Identify which cell holds the provided text, then report its (x, y) central coordinate. 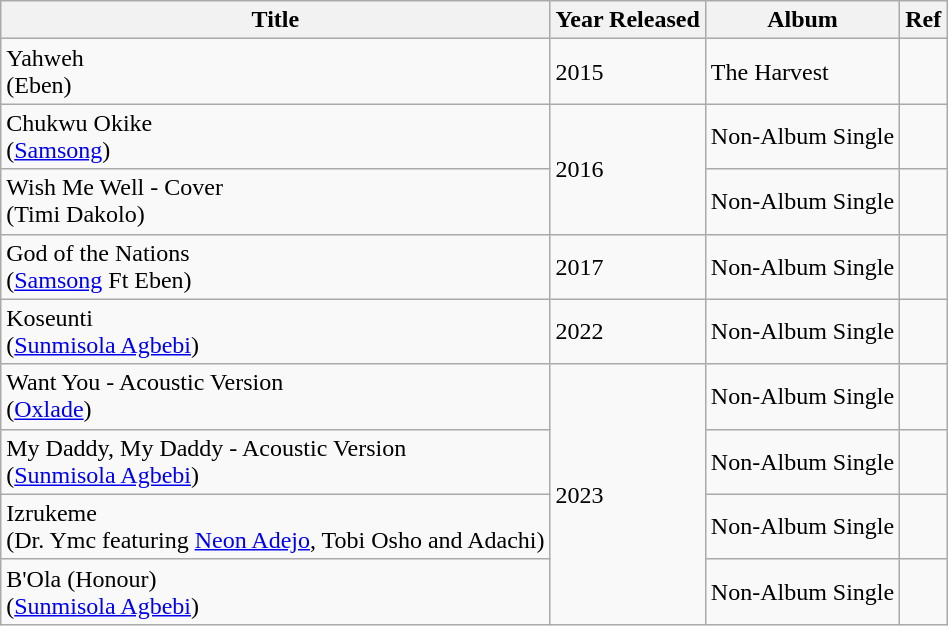
2017 (628, 266)
Koseunti(Sunmisola Agbebi) (276, 332)
Wish Me Well - Cover(Timi Dakolo) (276, 202)
The Harvest (802, 72)
Title (276, 20)
Yahweh(Eben) (276, 72)
Want You - Acoustic Version(Oxlade) (276, 396)
2023 (628, 494)
Chukwu Okike(Samsong) (276, 136)
Album (802, 20)
2015 (628, 72)
Year Released (628, 20)
B'Ola (Honour)(Sunmisola Agbebi) (276, 592)
Ref (924, 20)
God of the Nations(Samsong Ft Eben) (276, 266)
My Daddy, My Daddy - Acoustic Version(Sunmisola Agbebi) (276, 462)
Izrukeme(Dr. Ymc featuring Neon Adejo, Tobi Osho and Adachi) (276, 526)
2016 (628, 169)
2022 (628, 332)
